Capture the cell that displays the provided text and extract its (x, y) central coordinate. 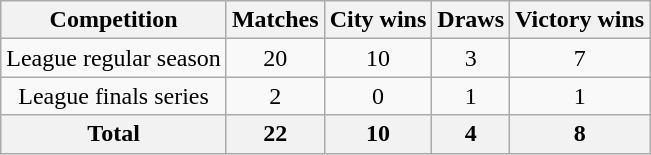
3 (471, 58)
Victory wins (580, 20)
7 (580, 58)
City wins (378, 20)
Matches (275, 20)
20 (275, 58)
4 (471, 134)
League finals series (114, 96)
8 (580, 134)
2 (275, 96)
League regular season (114, 58)
Total (114, 134)
0 (378, 96)
Competition (114, 20)
Draws (471, 20)
22 (275, 134)
